Capture the cell that displays the provided text and extract its [x, y] central coordinate. 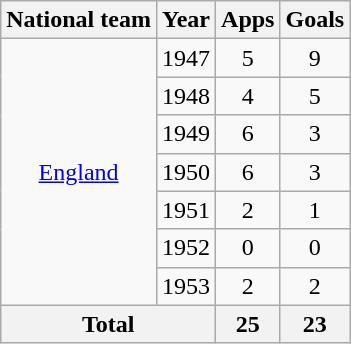
25 [248, 324]
1 [315, 210]
1950 [186, 172]
Apps [248, 20]
9 [315, 58]
England [79, 172]
Goals [315, 20]
Total [108, 324]
1949 [186, 134]
23 [315, 324]
1951 [186, 210]
1948 [186, 96]
1952 [186, 248]
1953 [186, 286]
4 [248, 96]
National team [79, 20]
1947 [186, 58]
Year [186, 20]
